From the cell containing the given text, extract its center point as [x, y] coordinate. 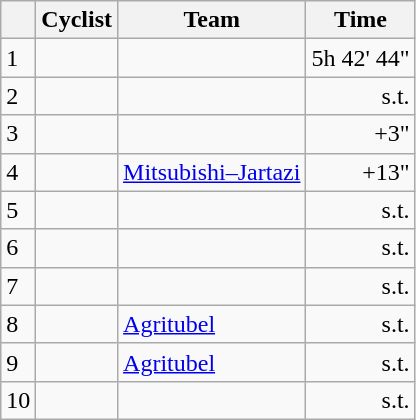
1 [18, 58]
5 [18, 210]
4 [18, 172]
2 [18, 96]
6 [18, 248]
Time [360, 20]
Cyclist [77, 20]
7 [18, 286]
Mitsubishi–Jartazi [212, 172]
9 [18, 362]
Team [212, 20]
3 [18, 134]
8 [18, 324]
+3" [360, 134]
10 [18, 400]
5h 42' 44" [360, 58]
+13" [360, 172]
